Provide the (X, Y) coordinate of the cell's center where the given text is located.  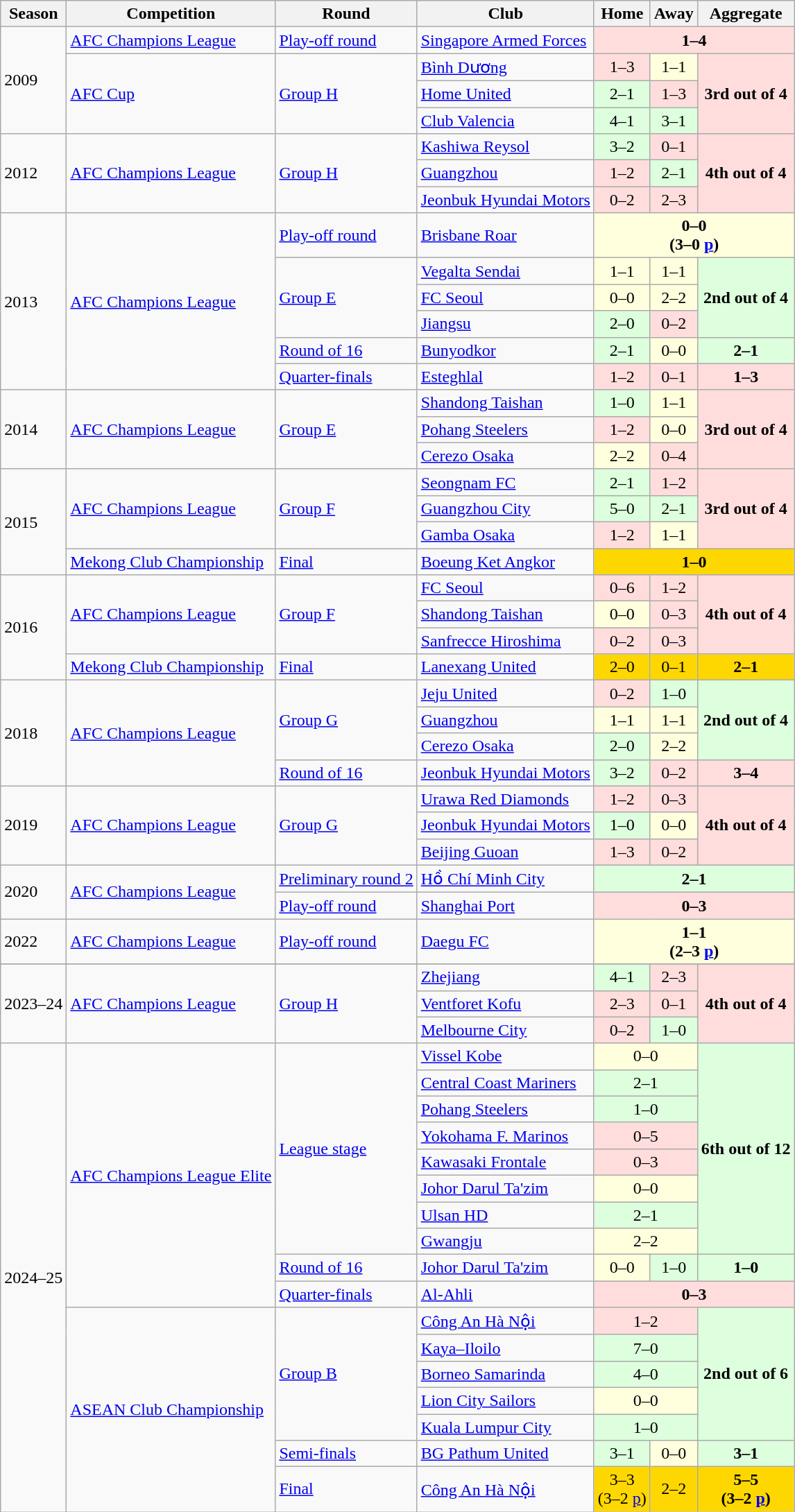
Beijing Guoan (505, 852)
0–0 (3–0 p) (694, 236)
Gwangju (505, 1242)
Zhejiang (505, 977)
2020 (33, 892)
Aggregate (746, 14)
Club Valencia (505, 120)
ASEAN Club Championship (171, 1409)
Vegalta Sendai (505, 271)
2012 (33, 173)
Ventforet Kofu (505, 1004)
Ulsan HD (505, 1214)
1–1 (2–3 p) (694, 942)
0–6 (622, 588)
Yokohama F. Marinos (505, 1135)
Melbourne City (505, 1030)
Season (33, 14)
Al-Ahli (505, 1294)
Singapore Armed Forces (505, 40)
Bunyodkor (505, 350)
2018 (33, 733)
3–3 (3–2 p) (622, 1490)
Home (622, 14)
Sanfrecce Hiroshima (505, 641)
3–4 (746, 773)
Borneo Samarinda (505, 1374)
6th out of 12 (746, 1149)
Kuala Lumpur City (505, 1427)
Home United (505, 94)
Semi-finals (346, 1454)
Vissel Kobe (505, 1056)
Away (674, 14)
Central Coast Mariners (505, 1083)
Boeung Ket Angkor (505, 561)
BG Pathum United (505, 1454)
2014 (33, 429)
Daegu FC (505, 942)
Shanghai Port (505, 906)
5–0 (622, 508)
1–4 (694, 40)
Round (346, 14)
Hồ Chí Minh City (505, 879)
0–5 (645, 1135)
Kaya–Iloilo (505, 1348)
2016 (33, 628)
Brisbane Roar (505, 236)
Kawasaki Frontale (505, 1162)
Esteghlal (505, 377)
0–4 (674, 456)
7–0 (645, 1348)
2015 (33, 522)
2019 (33, 825)
AFC Cup (171, 94)
Group B (346, 1374)
2023–24 (33, 1004)
Urawa Red Diamonds (505, 799)
2022 (33, 942)
Competition (171, 14)
5–5 (3–2 p) (746, 1490)
Guangzhou City (505, 508)
Bình Dương (505, 67)
2nd out of 6 (746, 1374)
Seongnam FC (505, 482)
Preliminary round 2 (346, 879)
Lion City Sailors (505, 1400)
Gamba Osaka (505, 535)
League stage (346, 1149)
4–0 (645, 1374)
Lanexang United (505, 667)
2013 (33, 301)
Club (505, 14)
Kashiwa Reysol (505, 147)
AFC Champions League Elite (171, 1175)
2024–25 (33, 1278)
Jeju United (505, 694)
Jiangsu (505, 324)
2009 (33, 80)
